Determine the [X, Y] coordinate at the center of the cell enclosing the given text.  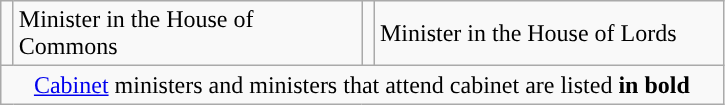
Cabinet ministers and ministers that attend cabinet are listed in bold [362, 85]
Minister in the House of Commons [188, 34]
Minister in the House of Lords [548, 34]
